From the cell containing the given text, extract its center point as (x, y) coordinate. 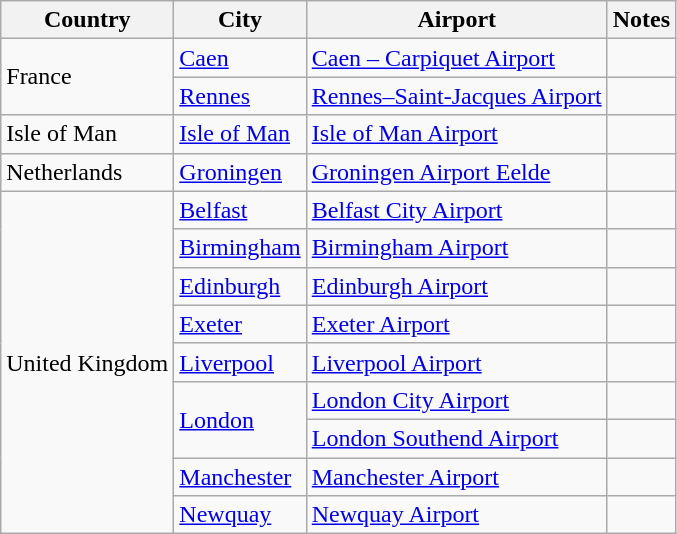
Newquay (240, 515)
Rennes–Saint-Jacques Airport (456, 96)
France (88, 77)
City (240, 20)
London Southend Airport (456, 438)
Isle of Man Airport (456, 134)
Exeter Airport (456, 324)
Groningen Airport Eelde (456, 172)
London (240, 419)
Belfast (240, 210)
Country (88, 20)
Edinburgh Airport (456, 286)
Groningen (240, 172)
Liverpool (240, 362)
United Kingdom (88, 362)
Birmingham (240, 248)
Newquay Airport (456, 515)
Netherlands (88, 172)
Belfast City Airport (456, 210)
Exeter (240, 324)
London City Airport (456, 400)
Notes (641, 20)
Caen (240, 58)
Manchester Airport (456, 477)
Edinburgh (240, 286)
Rennes (240, 96)
Birmingham Airport (456, 248)
Manchester (240, 477)
Caen – Carpiquet Airport (456, 58)
Airport (456, 20)
Liverpool Airport (456, 362)
